For the text-containing cell, return its midpoint in (X, Y) coordinate format. 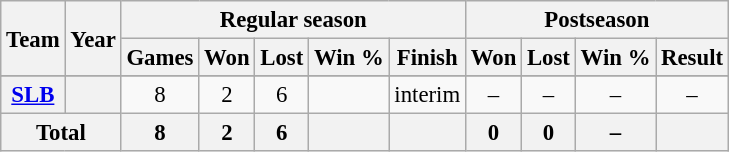
Regular season (293, 20)
Result (692, 58)
Finish (427, 58)
Total (61, 133)
interim (427, 95)
Games (160, 58)
Team (33, 38)
SLB (33, 95)
Postseason (596, 20)
Year (93, 38)
